Search for the cell housing the specified text and yield its (X, Y) center coordinate. 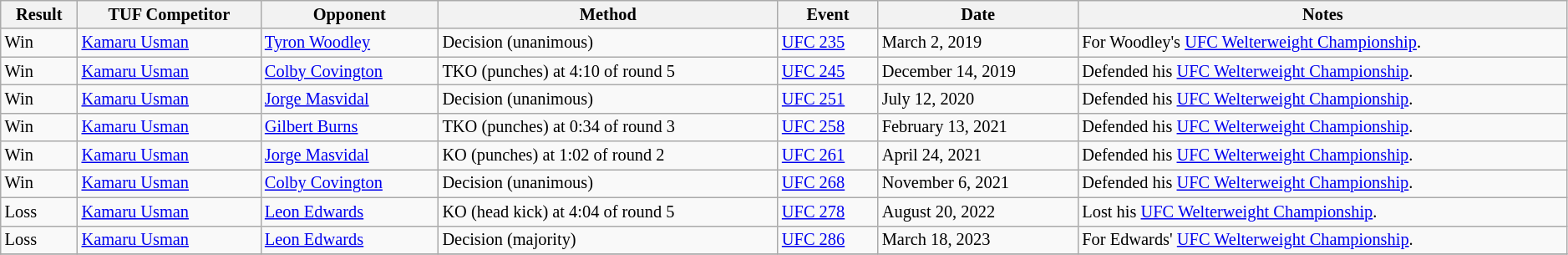
Event (828, 14)
Gilbert Burns (349, 127)
UFC 251 (828, 99)
UFC 286 (828, 240)
TKO (punches) at 4:10 of round 5 (608, 71)
Method (608, 14)
UFC 268 (828, 183)
December 14, 2019 (978, 71)
UFC 258 (828, 127)
March 2, 2019 (978, 43)
April 24, 2021 (978, 156)
KO (punches) at 1:02 of round 2 (608, 156)
November 6, 2021 (978, 183)
August 20, 2022 (978, 212)
TKO (punches) at 0:34 of round 3 (608, 127)
Decision (majority) (608, 240)
KO (head kick) at 4:04 of round 5 (608, 212)
Opponent (349, 14)
Lost his UFC Welterweight Championship. (1322, 212)
February 13, 2021 (978, 127)
TUF Competitor (169, 14)
March 18, 2023 (978, 240)
Notes (1322, 14)
UFC 235 (828, 43)
Date (978, 14)
Result (39, 14)
UFC 278 (828, 212)
July 12, 2020 (978, 99)
For Edwards' UFC Welterweight Championship. (1322, 240)
Tyron Woodley (349, 43)
UFC 245 (828, 71)
For Woodley's UFC Welterweight Championship. (1322, 43)
UFC 261 (828, 156)
